Output the [X, Y] coordinate of the center of the cell containing the given text.  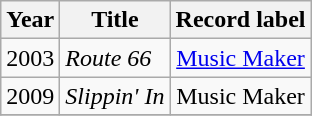
2009 [30, 96]
2003 [30, 58]
Year [30, 20]
Record label [240, 20]
Route 66 [115, 58]
Title [115, 20]
Slippin' In [115, 96]
